Detect which cell encompasses the target text, then output its [X, Y] center coordinate. 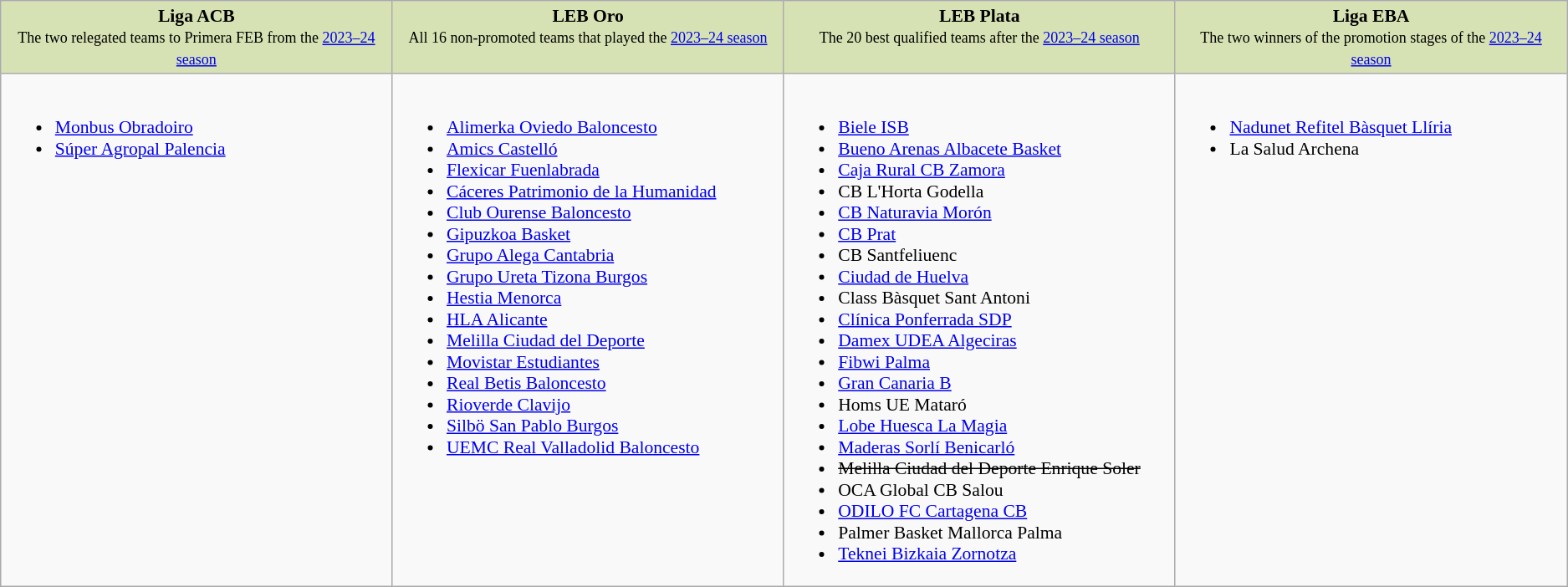
Liga EBAThe two winners of the promotion stages of the 2023–24 season [1371, 37]
Liga ACBThe two relegated teams to Primera FEB from the 2023–24 season [197, 37]
LEB OroAll 16 non-promoted teams that played the 2023–24 season [588, 37]
Nadunet Refitel Bàsquet LlíriaLa Salud Archena [1371, 330]
LEB PlataThe 20 best qualified teams after the 2023–24 season [979, 37]
Monbus ObradoiroSúper Agropal Palencia [197, 330]
